Extract the (x, y) coordinate from the center of the cell holding the provided text.  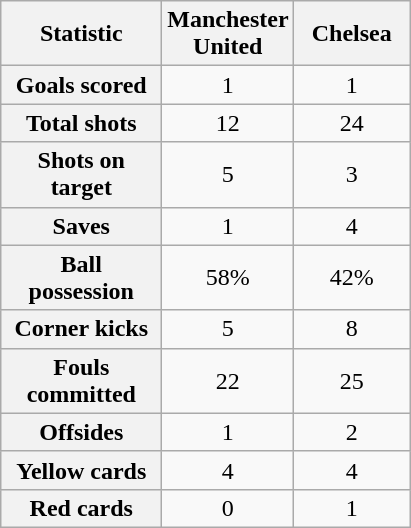
Shots on target (82, 174)
58% (228, 278)
Fouls committed (82, 380)
Offsides (82, 432)
0 (228, 508)
25 (352, 380)
22 (228, 380)
Red cards (82, 508)
Goals scored (82, 85)
Ball possession (82, 278)
Yellow cards (82, 470)
Corner kicks (82, 329)
Total shots (82, 123)
Chelsea (352, 34)
8 (352, 329)
24 (352, 123)
Manchester United (228, 34)
42% (352, 278)
3 (352, 174)
Saves (82, 226)
Statistic (82, 34)
2 (352, 432)
12 (228, 123)
